Identify which cell holds the provided text, then report its (x, y) central coordinate. 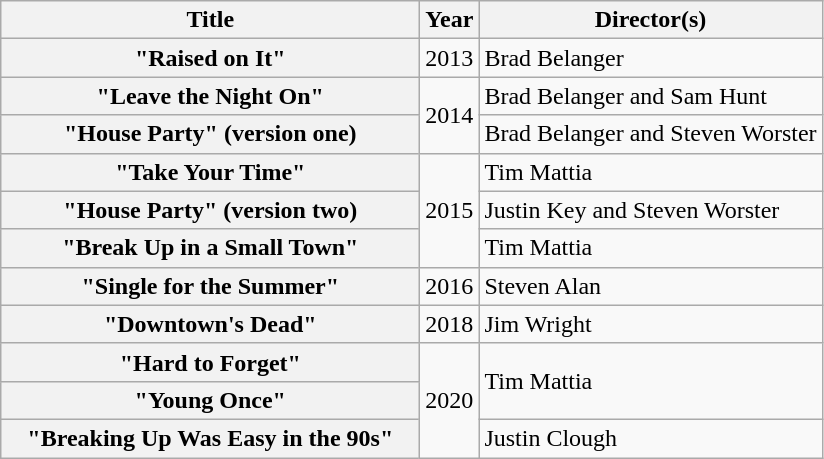
Brad Belanger (650, 58)
Justin Key and Steven Worster (650, 210)
"Breaking Up Was Easy in the 90s" (210, 438)
"Raised on It" (210, 58)
"Downtown's Dead" (210, 324)
"House Party" (version two) (210, 210)
"Break Up in a Small Town" (210, 248)
2016 (450, 286)
2020 (450, 400)
"Young Once" (210, 400)
2015 (450, 210)
2018 (450, 324)
2014 (450, 115)
"Leave the Night On" (210, 96)
Jim Wright (650, 324)
Title (210, 20)
2013 (450, 58)
Justin Clough (650, 438)
Director(s) (650, 20)
Brad Belanger and Steven Worster (650, 134)
"House Party" (version one) (210, 134)
"Single for the Summer" (210, 286)
Year (450, 20)
Brad Belanger and Sam Hunt (650, 96)
"Take Your Time" (210, 172)
Steven Alan (650, 286)
"Hard to Forget" (210, 362)
